Detect which cell encompasses the target text, then output its [X, Y] center coordinate. 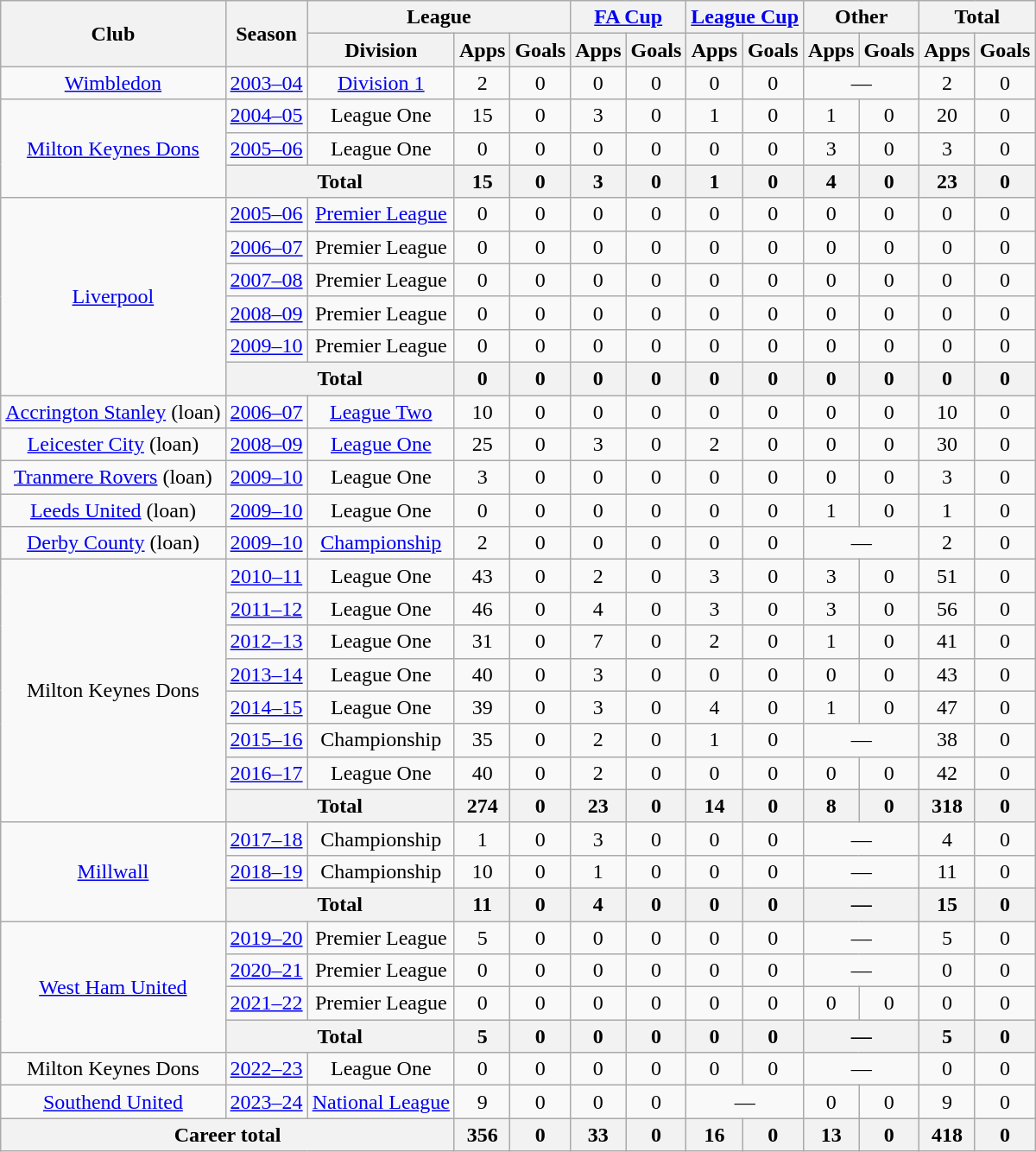
2020–21 [266, 971]
Division 1 [381, 83]
2019–20 [266, 937]
7 [598, 642]
Leicester City (loan) [113, 445]
Liverpool [113, 296]
FA Cup [629, 17]
2022–23 [266, 1069]
51 [947, 576]
League [439, 17]
Season [266, 34]
13 [831, 1135]
30 [947, 445]
Wimbledon [113, 83]
25 [482, 445]
38 [947, 740]
35 [482, 740]
39 [482, 707]
2016–17 [266, 773]
2004–05 [266, 116]
2012–13 [266, 642]
2007–08 [266, 280]
Tranmere Rovers (loan) [113, 478]
Accrington Stanley (loan) [113, 412]
2013–14 [266, 674]
Derby County (loan) [113, 543]
National League [381, 1102]
20 [947, 116]
Other [862, 17]
Leeds United (loan) [113, 510]
Division [381, 50]
League Cup [745, 17]
33 [598, 1135]
318 [947, 806]
West Ham United [113, 986]
2017–18 [266, 839]
274 [482, 806]
16 [715, 1135]
356 [482, 1135]
46 [482, 609]
2018–19 [266, 871]
2023–24 [266, 1102]
Club [113, 34]
2014–15 [266, 707]
2003–04 [266, 83]
Southend United [113, 1102]
41 [947, 642]
418 [947, 1135]
League Two [381, 412]
47 [947, 707]
31 [482, 642]
2021–22 [266, 1003]
2011–12 [266, 609]
Career total [228, 1135]
42 [947, 773]
2010–11 [266, 576]
2015–16 [266, 740]
8 [831, 806]
Millwall [113, 871]
14 [715, 806]
56 [947, 609]
